Identify which cell holds the provided text, then report its (x, y) central coordinate. 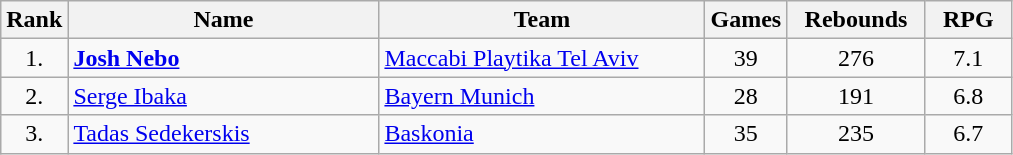
Tadas Sedekerskis (224, 134)
Name (224, 20)
6.8 (968, 96)
7.1 (968, 58)
Bayern Munich (542, 96)
Serge Ibaka (224, 96)
Games (746, 20)
276 (856, 58)
Maccabi Playtika Tel Aviv (542, 58)
Josh Nebo (224, 58)
Team (542, 20)
RPG (968, 20)
39 (746, 58)
3. (34, 134)
235 (856, 134)
Baskonia (542, 134)
191 (856, 96)
28 (746, 96)
1. (34, 58)
6.7 (968, 134)
2. (34, 96)
Rebounds (856, 20)
Rank (34, 20)
35 (746, 134)
